Determine the [x, y] coordinate at the center of the cell enclosing the given text.  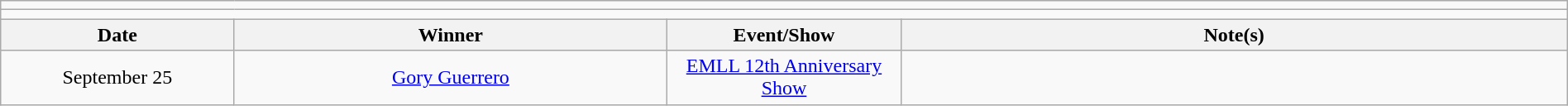
Winner [451, 35]
Event/Show [784, 35]
Date [117, 35]
EMLL 12th Anniversary Show [784, 78]
September 25 [117, 78]
Gory Guerrero [451, 78]
Note(s) [1234, 35]
